Determine the (X, Y) coordinate at the center of the cell enclosing the given text.  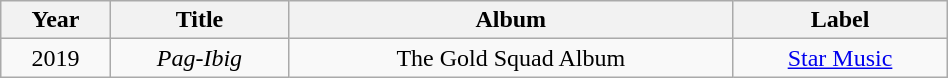
Year (56, 20)
Title (200, 20)
2019 (56, 58)
The Gold Squad Album (511, 58)
Star Music (840, 58)
Label (840, 20)
Album (511, 20)
Pag-Ibig (200, 58)
